Capture the cell that displays the provided text and extract its (x, y) central coordinate. 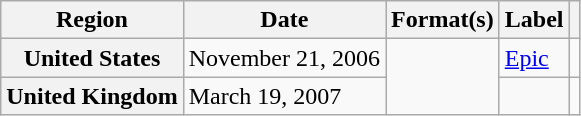
United Kingdom (92, 96)
Region (92, 20)
Format(s) (443, 20)
Label (534, 20)
Epic (534, 58)
November 21, 2006 (284, 58)
March 19, 2007 (284, 96)
United States (92, 58)
Date (284, 20)
